Pinpoint the cell where the given text exists, returning its [X, Y] midpoint coordinate. 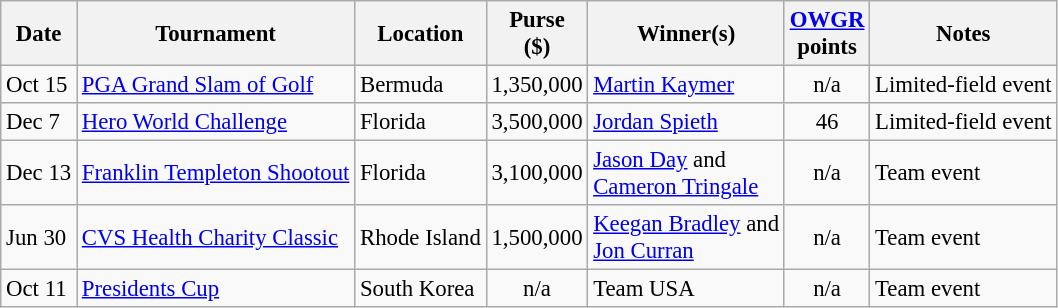
Hero World Challenge [215, 122]
Oct 15 [39, 85]
Dec 13 [39, 174]
Franklin Templeton Shootout [215, 174]
Keegan Bradley and Jon Curran [686, 238]
Jason Day and Cameron Tringale [686, 174]
Bermuda [420, 85]
Martin Kaymer [686, 85]
Jun 30 [39, 238]
Team USA [686, 289]
Tournament [215, 34]
Purse($) [537, 34]
1,350,000 [537, 85]
OWGRpoints [826, 34]
3,500,000 [537, 122]
CVS Health Charity Classic [215, 238]
Dec 7 [39, 122]
Presidents Cup [215, 289]
Winner(s) [686, 34]
Notes [964, 34]
Date [39, 34]
3,100,000 [537, 174]
Oct 11 [39, 289]
PGA Grand Slam of Golf [215, 85]
Location [420, 34]
46 [826, 122]
1,500,000 [537, 238]
South Korea [420, 289]
Rhode Island [420, 238]
Jordan Spieth [686, 122]
